Find where the given text appears and provide that cell's center as [x, y] coordinate. 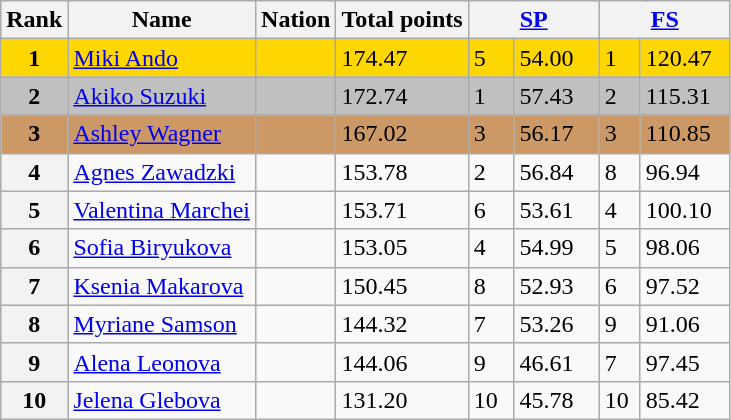
46.61 [556, 362]
53.26 [556, 324]
54.00 [556, 58]
144.32 [402, 324]
Valentina Marchei [162, 210]
SP [534, 20]
Akiko Suzuki [162, 96]
Rank [34, 20]
53.61 [556, 210]
85.42 [685, 400]
110.85 [685, 134]
Name [162, 20]
144.06 [402, 362]
52.93 [556, 286]
96.94 [685, 172]
97.45 [685, 362]
153.71 [402, 210]
153.78 [402, 172]
57.43 [556, 96]
131.20 [402, 400]
45.78 [556, 400]
Miki Ando [162, 58]
Sofia Biryukova [162, 248]
Nation [296, 20]
Total points [402, 20]
Ksenia Makarova [162, 286]
172.74 [402, 96]
167.02 [402, 134]
54.99 [556, 248]
153.05 [402, 248]
Ashley Wagner [162, 134]
97.52 [685, 286]
120.47 [685, 58]
100.10 [685, 210]
56.17 [556, 134]
Alena Leonova [162, 362]
91.06 [685, 324]
150.45 [402, 286]
98.06 [685, 248]
174.47 [402, 58]
Jelena Glebova [162, 400]
Myriane Samson [162, 324]
FS [664, 20]
Agnes Zawadzki [162, 172]
56.84 [556, 172]
115.31 [685, 96]
